Find where the given text appears and provide that cell's center as [X, Y] coordinate. 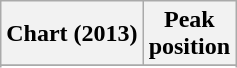
Peakposition [189, 34]
Chart (2013) [72, 34]
